For the text-containing cell, return its midpoint in [x, y] coordinate format. 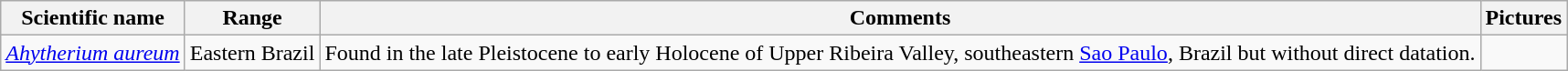
Scientific name [93, 18]
Found in the late Pleistocene to early Holocene of Upper Ribeira Valley, southeastern Sao Paulo, Brazil but without direct datation. [900, 53]
Range [252, 18]
Ahytherium aureum [93, 53]
Eastern Brazil [252, 53]
Comments [900, 18]
Pictures [1524, 18]
